Find where the given text appears and provide that cell's center as [X, Y] coordinate. 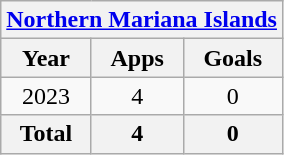
Northern Mariana Islands [142, 20]
Apps [137, 58]
Total [46, 134]
2023 [46, 96]
Goals [232, 58]
Year [46, 58]
